Identify which cell holds the provided text, then report its [X, Y] central coordinate. 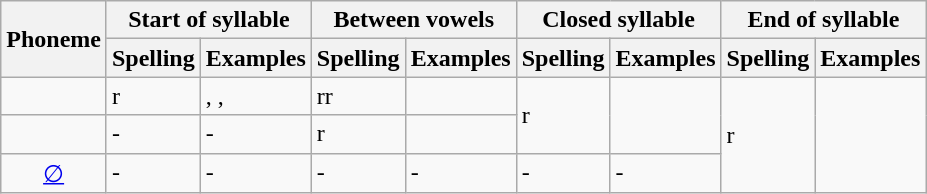
∅ [54, 173]
Phoneme [54, 39]
Closed syllable [618, 20]
, , [256, 96]
End of syllable [824, 20]
rr [358, 96]
Between vowels [414, 20]
Start of syllable [208, 20]
